Locate the cell with the specified text and output its (X, Y) center coordinate. 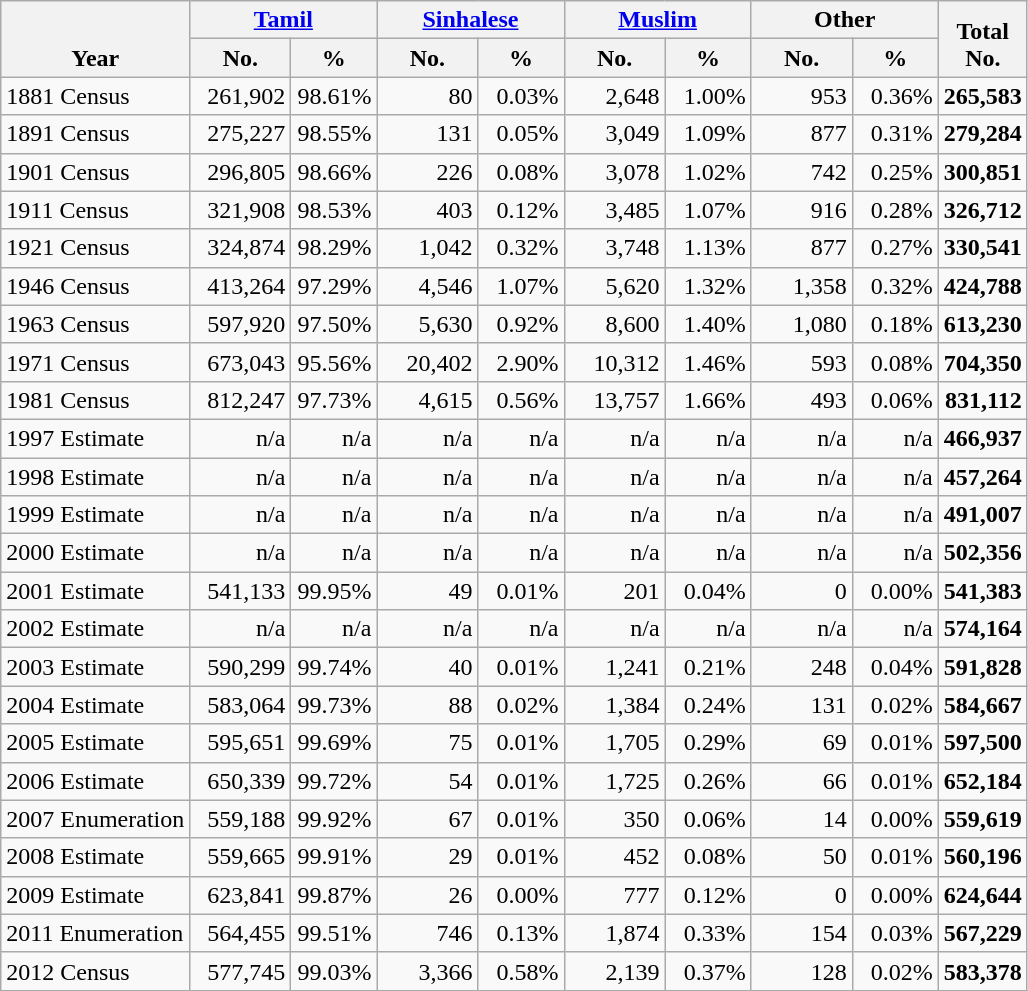
2000 Estimate (96, 553)
704,350 (982, 362)
493 (802, 400)
1999 Estimate (96, 515)
0.05% (521, 134)
597,500 (982, 743)
0.25% (895, 172)
Muslim (658, 20)
5,620 (614, 286)
99.69% (334, 743)
261,902 (240, 96)
0.18% (895, 324)
1891 Census (96, 134)
4,615 (428, 400)
0.33% (708, 933)
491,007 (982, 515)
577,745 (240, 971)
3,049 (614, 134)
3,748 (614, 248)
98.55% (334, 134)
69 (802, 743)
831,112 (982, 400)
590,299 (240, 667)
567,229 (982, 933)
0.92% (521, 324)
2002 Estimate (96, 629)
2003 Estimate (96, 667)
591,828 (982, 667)
8,600 (614, 324)
TotalNo. (982, 39)
99.73% (334, 705)
1,705 (614, 743)
2012 Census (96, 971)
99.91% (334, 857)
0.28% (895, 210)
452 (614, 857)
2011 Enumeration (96, 933)
265,583 (982, 96)
1,241 (614, 667)
953 (802, 96)
583,064 (240, 705)
99.87% (334, 895)
1.32% (708, 286)
279,284 (982, 134)
226 (428, 172)
1.13% (708, 248)
0.21% (708, 667)
1.00% (708, 96)
1.66% (708, 400)
97.29% (334, 286)
1981 Census (96, 400)
1911 Census (96, 210)
1,874 (614, 933)
3,485 (614, 210)
502,356 (982, 553)
0.58% (521, 971)
154 (802, 933)
Sinhalese (470, 20)
201 (614, 591)
1,725 (614, 781)
40 (428, 667)
593 (802, 362)
2,139 (614, 971)
457,264 (982, 477)
2005 Estimate (96, 743)
Other (844, 20)
3,366 (428, 971)
1,358 (802, 286)
413,264 (240, 286)
1,384 (614, 705)
29 (428, 857)
1901 Census (96, 172)
248 (802, 667)
Tamil (284, 20)
623,841 (240, 895)
99.95% (334, 591)
1921 Census (96, 248)
Year (96, 39)
624,644 (982, 895)
541,133 (240, 591)
26 (428, 895)
1881 Census (96, 96)
1963 Census (96, 324)
66 (802, 781)
0.36% (895, 96)
99.51% (334, 933)
2,648 (614, 96)
2.90% (521, 362)
597,920 (240, 324)
1946 Census (96, 286)
67 (428, 819)
1997 Estimate (96, 438)
97.73% (334, 400)
50 (802, 857)
2007 Enumeration (96, 819)
1,080 (802, 324)
97.50% (334, 324)
350 (614, 819)
1,042 (428, 248)
574,164 (982, 629)
99.74% (334, 667)
75 (428, 743)
324,874 (240, 248)
95.56% (334, 362)
296,805 (240, 172)
559,619 (982, 819)
652,184 (982, 781)
403 (428, 210)
98.29% (334, 248)
0.56% (521, 400)
99.03% (334, 971)
584,667 (982, 705)
1.09% (708, 134)
5,630 (428, 324)
300,851 (982, 172)
0.13% (521, 933)
777 (614, 895)
321,908 (240, 210)
330,541 (982, 248)
0.27% (895, 248)
88 (428, 705)
564,455 (240, 933)
746 (428, 933)
10,312 (614, 362)
20,402 (428, 362)
650,339 (240, 781)
54 (428, 781)
0.24% (708, 705)
128 (802, 971)
673,043 (240, 362)
99.72% (334, 781)
0.31% (895, 134)
559,188 (240, 819)
613,230 (982, 324)
2006 Estimate (96, 781)
14 (802, 819)
559,665 (240, 857)
80 (428, 96)
0.26% (708, 781)
916 (802, 210)
1971 Census (96, 362)
49 (428, 591)
583,378 (982, 971)
0.29% (708, 743)
541,383 (982, 591)
99.92% (334, 819)
2009 Estimate (96, 895)
466,937 (982, 438)
2008 Estimate (96, 857)
98.61% (334, 96)
13,757 (614, 400)
0.37% (708, 971)
560,196 (982, 857)
98.53% (334, 210)
2001 Estimate (96, 591)
326,712 (982, 210)
1.40% (708, 324)
4,546 (428, 286)
1998 Estimate (96, 477)
812,247 (240, 400)
1.02% (708, 172)
742 (802, 172)
3,078 (614, 172)
2004 Estimate (96, 705)
424,788 (982, 286)
595,651 (240, 743)
1.46% (708, 362)
275,227 (240, 134)
98.66% (334, 172)
